Identify which cell holds the provided text, then report its [X, Y] central coordinate. 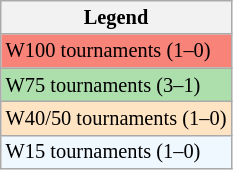
W40/50 tournaments (1–0) [116, 118]
W15 tournaments (1–0) [116, 152]
W75 tournaments (3–1) [116, 85]
Legend [116, 17]
W100 tournaments (1–0) [116, 51]
